Capture the cell that displays the provided text and extract its (X, Y) central coordinate. 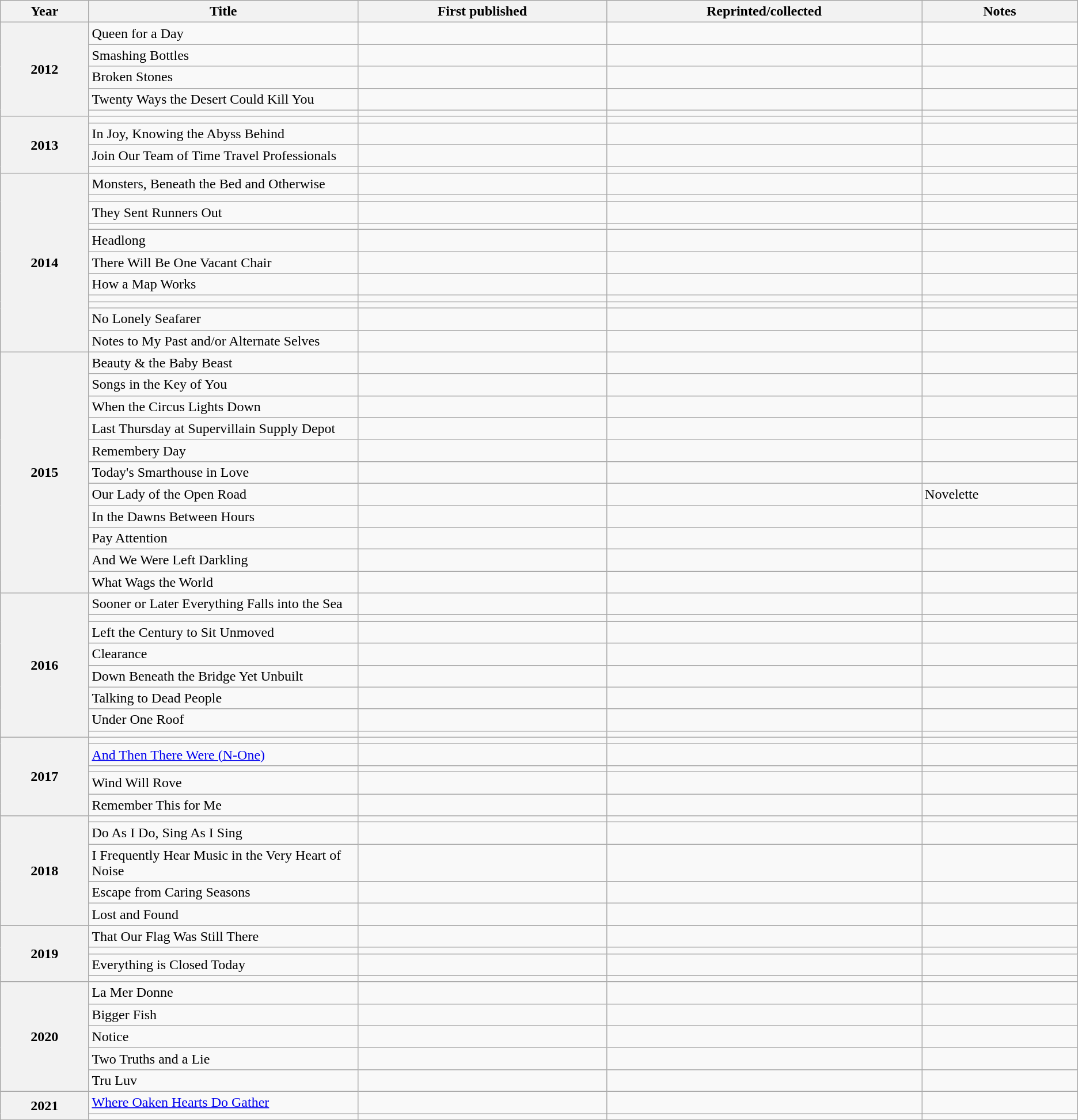
Notes (1000, 12)
Sooner or Later Everything Falls into the Sea (223, 604)
2019 (45, 954)
Join Our Team of Time Travel Professionals (223, 155)
Queen for a Day (223, 33)
Novelette (1000, 494)
Bigger Fish (223, 1015)
2017 (45, 776)
Remembery Day (223, 450)
Where Oaken Hearts Do Gather (223, 1102)
Beauty & the Baby Beast (223, 363)
Wind Will Rove (223, 783)
That Our Flag Was Still There (223, 936)
Remember This for Me (223, 804)
Pay Attention (223, 538)
No Lonely Seafarer (223, 319)
Broken Stones (223, 77)
2016 (45, 665)
How a Map Works (223, 284)
I Frequently Hear Music in the Very Heart of Noise (223, 863)
What Wags the World (223, 582)
And We Were Left Darkling (223, 560)
2015 (45, 472)
Left the Century to Sit Unmoved (223, 632)
Notice (223, 1037)
There Will Be One Vacant Chair (223, 263)
Under One Roof (223, 720)
Last Thursday at Supervillain Supply Depot (223, 428)
In the Dawns Between Hours (223, 517)
Our Lady of the Open Road (223, 494)
Reprinted/collected (764, 12)
Notes to My Past and/or Alternate Selves (223, 341)
When the Circus Lights Down (223, 407)
Title (223, 12)
First published (483, 12)
Today's Smarthouse in Love (223, 472)
Do As I Do, Sing As I Sing (223, 833)
Two Truths and a Lie (223, 1058)
Tru Luv (223, 1080)
2020 (45, 1037)
2018 (45, 871)
Twenty Ways the Desert Could Kill You (223, 99)
Lost and Found (223, 914)
Down Beneath the Bridge Yet Unbuilt (223, 676)
They Sent Runners Out (223, 212)
Monsters, Beneath the Bed and Otherwise (223, 184)
La Mer Donne (223, 993)
2014 (45, 263)
Talking to Dead People (223, 698)
2013 (45, 145)
Escape from Caring Seasons (223, 893)
In Joy, Knowing the Abyss Behind (223, 134)
Clearance (223, 654)
Songs in the Key of You (223, 385)
Headlong (223, 241)
Year (45, 12)
2012 (45, 69)
Smashing Bottles (223, 55)
2021 (45, 1106)
And Then There Were (N-One) (223, 754)
Everything is Closed Today (223, 965)
